From the cell containing the given text, extract its center point as [X, Y] coordinate. 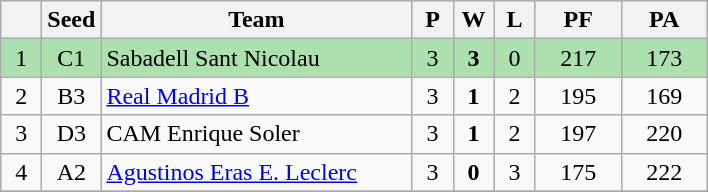
Sabadell Sant Nicolau [256, 58]
L [514, 20]
PA [664, 20]
197 [578, 134]
175 [578, 172]
217 [578, 58]
B3 [72, 96]
222 [664, 172]
195 [578, 96]
PF [578, 20]
P [432, 20]
A2 [72, 172]
W [474, 20]
Team [256, 20]
Seed [72, 20]
CAM Enrique Soler [256, 134]
C1 [72, 58]
D3 [72, 134]
4 [22, 172]
173 [664, 58]
Agustinos Eras E. Leclerc [256, 172]
169 [664, 96]
Real Madrid B [256, 96]
220 [664, 134]
